Detect which cell encompasses the target text, then output its [x, y] center coordinate. 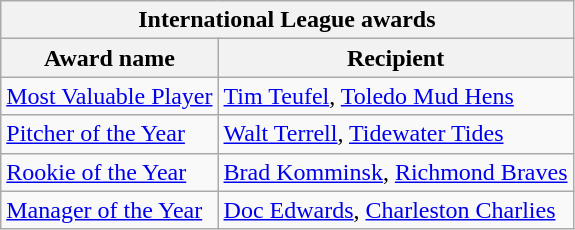
Recipient [396, 58]
Pitcher of the Year [110, 134]
Tim Teufel, Toledo Mud Hens [396, 96]
Award name [110, 58]
Rookie of the Year [110, 172]
Walt Terrell, Tidewater Tides [396, 134]
Most Valuable Player [110, 96]
Brad Komminsk, Richmond Braves [396, 172]
Manager of the Year [110, 210]
International League awards [287, 20]
Doc Edwards, Charleston Charlies [396, 210]
